From the cell containing the given text, extract its center point as [X, Y] coordinate. 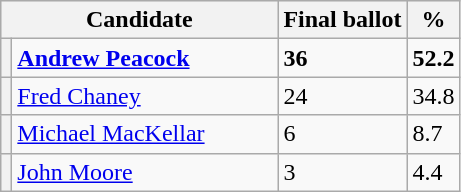
52.2 [434, 58]
Final ballot [342, 20]
Andrew Peacock [145, 58]
% [434, 20]
34.8 [434, 96]
4.4 [434, 172]
3 [342, 172]
Fred Chaney [145, 96]
6 [342, 134]
36 [342, 58]
John Moore [145, 172]
8.7 [434, 134]
Michael MacKellar [145, 134]
24 [342, 96]
Candidate [140, 20]
